Scan for the cell matching the given text and deliver its (x, y) coordinate at center. 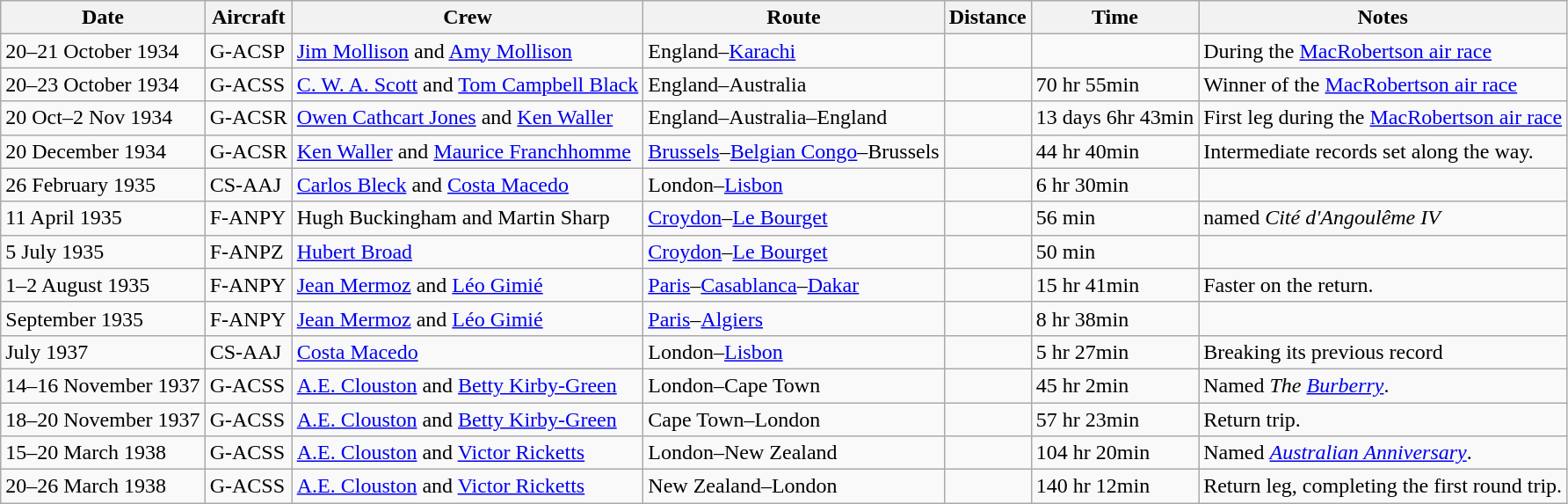
Paris–Casablanca–Dakar (794, 285)
20–21 October 1934 (103, 51)
G-ACSP (248, 51)
Cape Town–London (794, 420)
56 min (1114, 218)
45 hr 2min (1114, 385)
July 1937 (103, 352)
Intermediate records set along the way. (1383, 151)
Route (794, 18)
England–Karachi (794, 51)
18–20 November 1937 (103, 420)
Aircraft (248, 18)
70 hr 55min (1114, 84)
Crew (468, 18)
44 hr 40min (1114, 151)
Breaking its previous record (1383, 352)
26 February 1935 (103, 185)
Jim Mollison and Amy Mollison (468, 51)
Brussels–Belgian Congo–Brussels (794, 151)
140 hr 12min (1114, 486)
London–New Zealand (794, 453)
1–2 August 1935 (103, 285)
8 hr 38min (1114, 318)
Named Australian Anniversary. (1383, 453)
Return trip. (1383, 420)
57 hr 23min (1114, 420)
named Cité d'Angoulême IV (1383, 218)
Return leg, completing the first round trip. (1383, 486)
20–26 March 1938 (103, 486)
20 December 1934 (103, 151)
Named The Burberry. (1383, 385)
15 hr 41min (1114, 285)
Hugh Buckingham and Martin Sharp (468, 218)
104 hr 20min (1114, 453)
Hubert Broad (468, 252)
Faster on the return. (1383, 285)
Time (1114, 18)
C. W. A. Scott and Tom Campbell Black (468, 84)
14–16 November 1937 (103, 385)
Carlos Bleck and Costa Macedo (468, 185)
Distance (988, 18)
Owen Cathcart Jones and Ken Waller (468, 118)
During the MacRobertson air race (1383, 51)
F-ANPZ (248, 252)
Winner of the MacRobertson air race (1383, 84)
50 min (1114, 252)
England–Australia–England (794, 118)
Notes (1383, 18)
11 April 1935 (103, 218)
Date (103, 18)
13 days 6hr 43min (1114, 118)
New Zealand–London (794, 486)
First leg during the MacRobertson air race (1383, 118)
5 hr 27min (1114, 352)
15–20 March 1938 (103, 453)
6 hr 30min (1114, 185)
Costa Macedo (468, 352)
5 July 1935 (103, 252)
London–Cape Town (794, 385)
England–Australia (794, 84)
20–23 October 1934 (103, 84)
September 1935 (103, 318)
Paris–Algiers (794, 318)
20 Oct–2 Nov 1934 (103, 118)
Ken Waller and Maurice Franchhomme (468, 151)
